Extract the [X, Y] coordinate from the center of the cell holding the provided text.  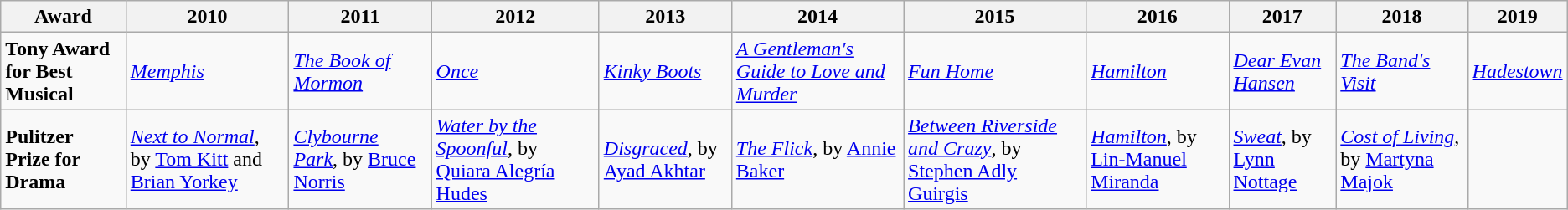
2018 [1402, 17]
Hadestown [1518, 71]
2012 [515, 17]
Between Riverside and Crazy, by Stephen Adly Guirgis [995, 159]
The Book of Mormon [360, 71]
2013 [665, 17]
2015 [995, 17]
Award [64, 17]
Once [515, 71]
2019 [1518, 17]
2017 [1282, 17]
Memphis [208, 71]
Cost of Living, by Martyna Majok [1402, 159]
Fun Home [995, 71]
Pulitzer Prize for Drama [64, 159]
Hamilton, by Lin-Manuel Miranda [1158, 159]
Dear Evan Hansen [1282, 71]
Tony Award for Best Musical [64, 71]
The Flick, by Annie Baker [818, 159]
Water by the Spoonful, by Quiara Alegría Hudes [515, 159]
Kinky Boots [665, 71]
Disgraced, by Ayad Akhtar [665, 159]
Clybourne Park, by Bruce Norris [360, 159]
The Band's Visit [1402, 71]
2016 [1158, 17]
A Gentleman's Guide to Love and Murder [818, 71]
2014 [818, 17]
Sweat, by Lynn Nottage [1282, 159]
2011 [360, 17]
Next to Normal, by Tom Kitt and Brian Yorkey [208, 159]
Hamilton [1158, 71]
2010 [208, 17]
